Determine the (x, y) coordinate at the center of the cell enclosing the given text.  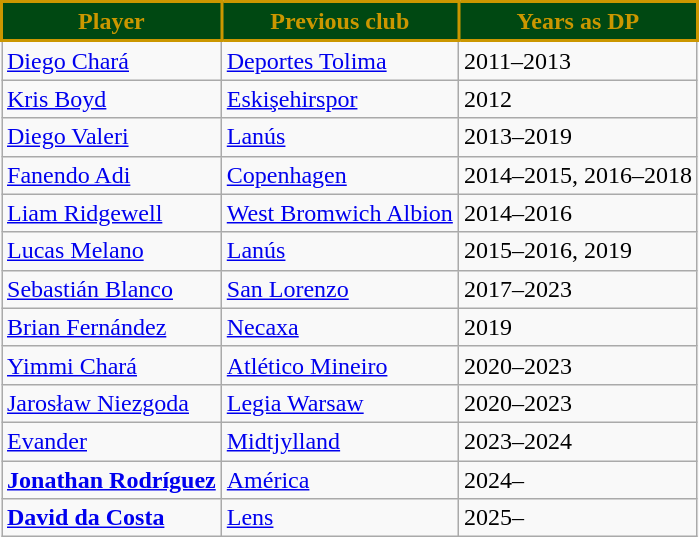
2013–2019 (578, 137)
Previous club (340, 22)
Player (112, 22)
2023–2024 (578, 441)
2019 (578, 327)
Fanendo Adi (112, 175)
Atlético Mineiro (340, 365)
Diego Valeri (112, 137)
2014–2015, 2016–2018 (578, 175)
Necaxa (340, 327)
Years as DP (578, 22)
Yimmi Chará (112, 365)
2012 (578, 99)
West Bromwich Albion (340, 213)
2024– (578, 479)
2017–2023 (578, 289)
Liam Ridgewell (112, 213)
Sebastián Blanco (112, 289)
Diego Chará (112, 60)
Kris Boyd (112, 99)
2025– (578, 518)
América (340, 479)
2014–2016 (578, 213)
Deportes Tolima (340, 60)
Jonathan Rodríguez (112, 479)
Midtjylland (340, 441)
Lens (340, 518)
Evander (112, 441)
Jarosław Niezgoda (112, 403)
Brian Fernández (112, 327)
David da Costa (112, 518)
San Lorenzo (340, 289)
Legia Warsaw (340, 403)
2015–2016, 2019 (578, 251)
2011–2013 (578, 60)
Eskişehirspor (340, 99)
Lucas Melano (112, 251)
Copenhagen (340, 175)
